Provide the (x, y) coordinate of the cell's center where the given text is located.  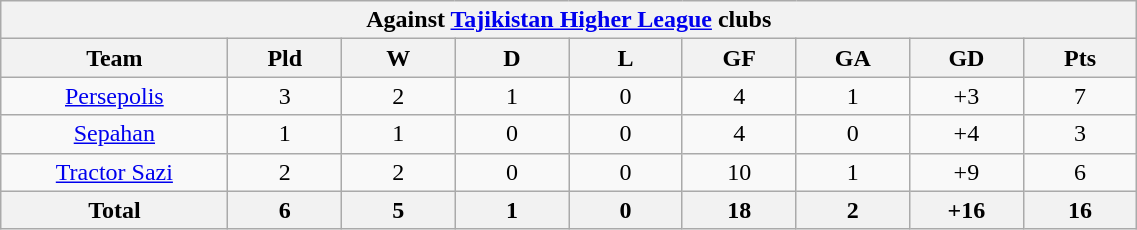
16 (1080, 210)
7 (1080, 96)
+3 (967, 96)
+16 (967, 210)
GD (967, 58)
GF (739, 58)
GA (853, 58)
Tractor Sazi (114, 172)
Pld (285, 58)
Total (114, 210)
Persepolis (114, 96)
18 (739, 210)
D (512, 58)
5 (399, 210)
+9 (967, 172)
Pts (1080, 58)
L (626, 58)
10 (739, 172)
+4 (967, 134)
Team (114, 58)
W (399, 58)
Against Tajikistan Higher League clubs (569, 20)
Sepahan (114, 134)
